Return (X, Y) of the center of cell containing provided text 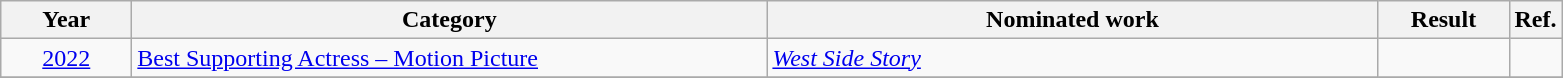
Year (66, 20)
Ref. (1536, 20)
2022 (66, 58)
Category (450, 20)
West Side Story (1072, 58)
Result (1444, 20)
Best Supporting Actress – Motion Picture (450, 58)
Nominated work (1072, 20)
